Determine the (x, y) coordinate at the center of the cell enclosing the given text.  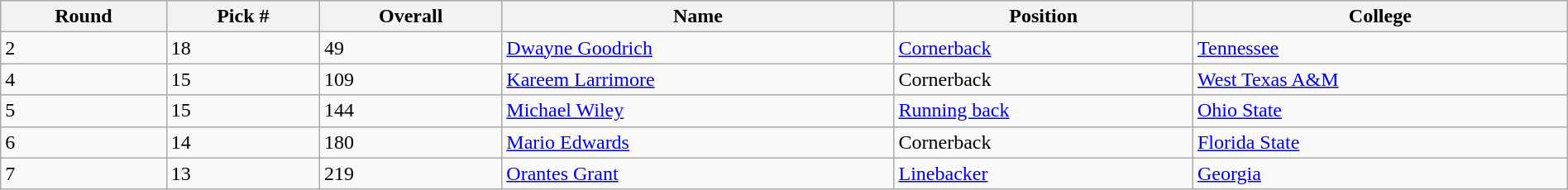
144 (411, 111)
6 (84, 142)
Florida State (1379, 142)
219 (411, 173)
West Texas A&M (1379, 79)
Georgia (1379, 173)
180 (411, 142)
7 (84, 173)
18 (243, 48)
Tennessee (1379, 48)
Round (84, 17)
14 (243, 142)
109 (411, 79)
College (1379, 17)
49 (411, 48)
Kareem Larrimore (698, 79)
Running back (1044, 111)
Dwayne Goodrich (698, 48)
Linebacker (1044, 173)
Position (1044, 17)
5 (84, 111)
Mario Edwards (698, 142)
Michael Wiley (698, 111)
13 (243, 173)
Orantes Grant (698, 173)
4 (84, 79)
Ohio State (1379, 111)
2 (84, 48)
Name (698, 17)
Overall (411, 17)
Pick # (243, 17)
